Find where the given text appears and provide that cell's center as (X, Y) coordinate. 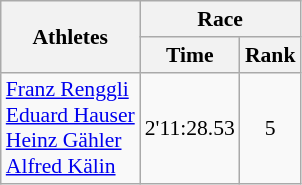
2'11:28.53 (190, 128)
Athletes (70, 36)
Rank (270, 55)
Franz RenggliEduard HauserHeinz GählerAlfred Kälin (70, 128)
Time (190, 55)
Race (220, 19)
5 (270, 128)
